Identify which cell holds the provided text, then report its (X, Y) central coordinate. 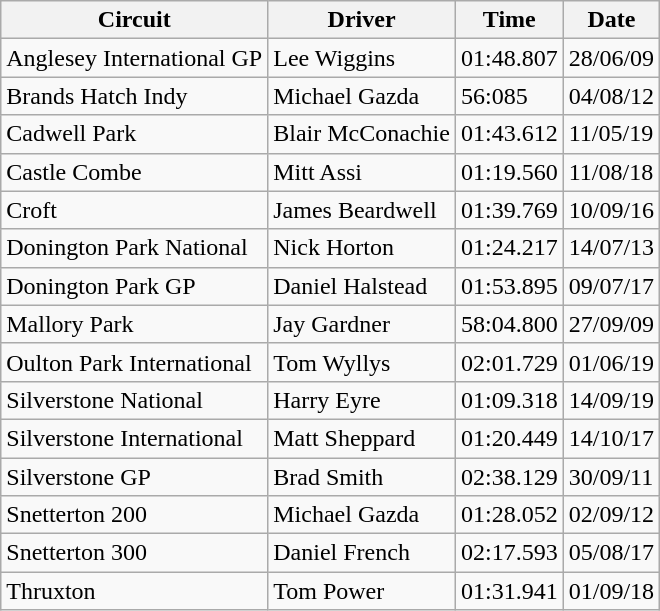
Mitt Assi (362, 172)
01:19.560 (509, 172)
30/09/11 (611, 477)
Driver (362, 20)
Silverstone International (134, 438)
02:17.593 (509, 553)
Donington Park National (134, 248)
56:085 (509, 96)
Lee Wiggins (362, 58)
10/09/16 (611, 210)
04/08/12 (611, 96)
01:20.449 (509, 438)
Circuit (134, 20)
Snetterton 200 (134, 515)
Castle Combe (134, 172)
James Beardwell (362, 210)
01:53.895 (509, 286)
01/06/19 (611, 362)
Donington Park GP (134, 286)
Oulton Park International (134, 362)
Thruxton (134, 591)
11/08/18 (611, 172)
Matt Sheppard (362, 438)
Daniel Halstead (362, 286)
01:48.807 (509, 58)
01:43.612 (509, 134)
28/06/09 (611, 58)
Daniel French (362, 553)
14/10/17 (611, 438)
01/09/18 (611, 591)
01:39.769 (509, 210)
58:04.800 (509, 324)
05/08/17 (611, 553)
27/09/09 (611, 324)
Silverstone National (134, 400)
Cadwell Park (134, 134)
Tom Power (362, 591)
Mallory Park (134, 324)
01:28.052 (509, 515)
Time (509, 20)
Brad Smith (362, 477)
Snetterton 300 (134, 553)
Tom Wyllys (362, 362)
02:01.729 (509, 362)
Harry Eyre (362, 400)
01:24.217 (509, 248)
01:09.318 (509, 400)
01:31.941 (509, 591)
Brands Hatch Indy (134, 96)
Jay Gardner (362, 324)
02:38.129 (509, 477)
14/07/13 (611, 248)
Silverstone GP (134, 477)
Blair McConachie (362, 134)
Nick Horton (362, 248)
11/05/19 (611, 134)
02/09/12 (611, 515)
09/07/17 (611, 286)
Anglesey International GP (134, 58)
14/09/19 (611, 400)
Croft (134, 210)
Date (611, 20)
